Output the (X, Y) coordinate of the center of the cell containing the given text.  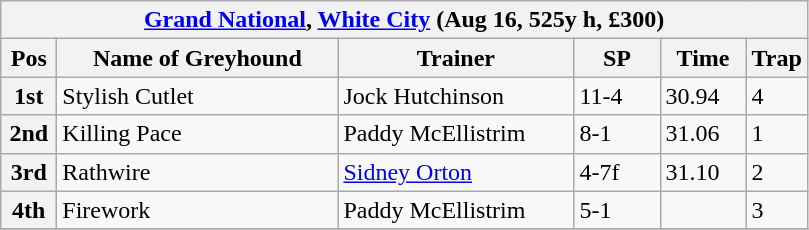
2 (776, 172)
11-4 (617, 96)
Grand National, White City (Aug 16, 525y h, £300) (404, 20)
Killing Pace (198, 134)
1 (776, 134)
Time (703, 58)
1st (29, 96)
Jock Hutchinson (456, 96)
Pos (29, 58)
3 (776, 210)
2nd (29, 134)
4-7f (617, 172)
Trap (776, 58)
4th (29, 210)
5-1 (617, 210)
Rathwire (198, 172)
Name of Greyhound (198, 58)
31.06 (703, 134)
Sidney Orton (456, 172)
Stylish Cutlet (198, 96)
31.10 (703, 172)
Firework (198, 210)
SP (617, 58)
Trainer (456, 58)
30.94 (703, 96)
8-1 (617, 134)
3rd (29, 172)
4 (776, 96)
